Return the [x, y] coordinate for the center point of the cell that contains the specified text.  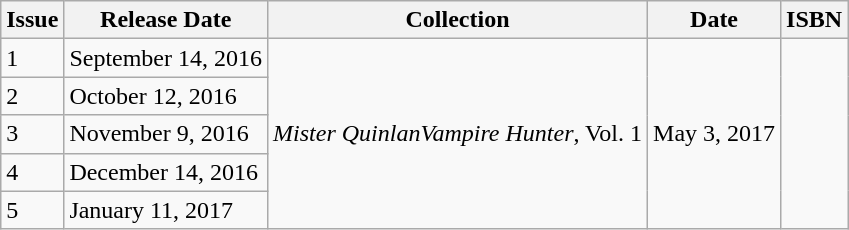
1 [32, 58]
3 [32, 134]
October 12, 2016 [166, 96]
5 [32, 210]
January 11, 2017 [166, 210]
November 9, 2016 [166, 134]
September 14, 2016 [166, 58]
December 14, 2016 [166, 172]
Date [714, 20]
ISBN [814, 20]
May 3, 2017 [714, 134]
Collection [458, 20]
Mister QuinlanVampire Hunter, Vol. 1 [458, 134]
4 [32, 172]
2 [32, 96]
Release Date [166, 20]
Issue [32, 20]
